Return the [X, Y] coordinate for the center point of the cell that contains the specified text.  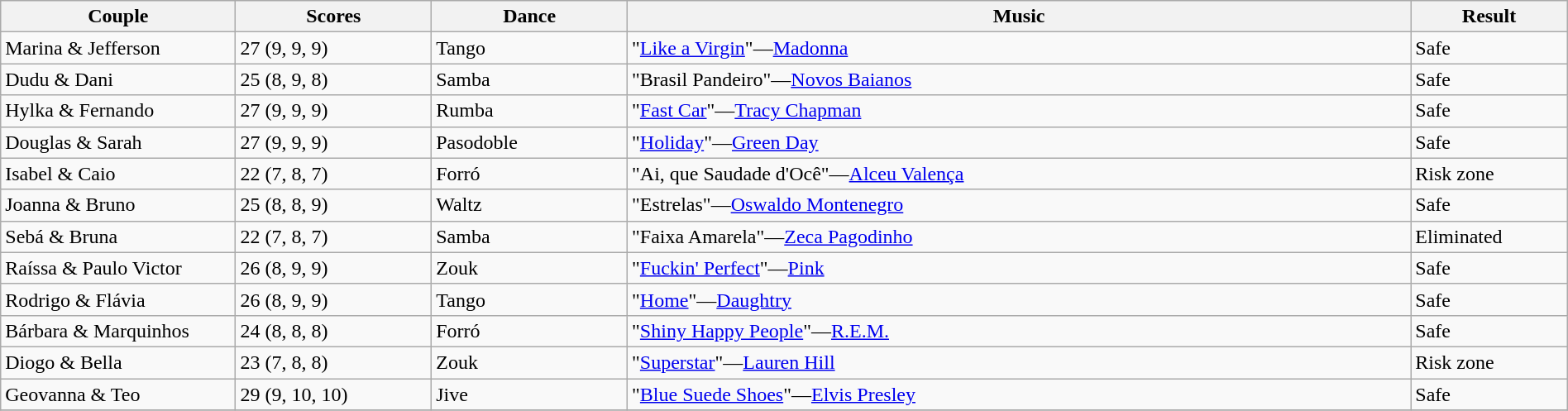
"Ai, que Saudade d'Ocê"—Alceu Valença [1019, 174]
"Estrelas"—Oswaldo Montenegro [1019, 205]
"Blue Suede Shoes"—Elvis Presley [1019, 394]
Music [1019, 17]
Jive [529, 394]
24 (8, 8, 8) [334, 331]
25 (8, 8, 9) [334, 205]
Isabel & Caio [118, 174]
Raíssa & Paulo Victor [118, 268]
"Fuckin' Perfect"—Pink [1019, 268]
Pasodoble [529, 142]
"Home"—Daughtry [1019, 299]
"Fast Car"—Tracy Chapman [1019, 111]
Bárbara & Marquinhos [118, 331]
Hylka & Fernando [118, 111]
"Faixa Amarela"—Zeca Pagodinho [1019, 237]
Marina & Jefferson [118, 48]
29 (9, 10, 10) [334, 394]
Dudu & Dani [118, 79]
"Brasil Pandeiro"—Novos Baianos [1019, 79]
Rumba [529, 111]
Rodrigo & Flávia [118, 299]
"Shiny Happy People"—R.E.M. [1019, 331]
Couple [118, 17]
Geovanna & Teo [118, 394]
Result [1489, 17]
Joanna & Bruno [118, 205]
Scores [334, 17]
"Holiday"—Green Day [1019, 142]
Waltz [529, 205]
Douglas & Sarah [118, 142]
25 (8, 9, 8) [334, 79]
Dance [529, 17]
"Like a Virgin"—Madonna [1019, 48]
23 (7, 8, 8) [334, 362]
Sebá & Bruna [118, 237]
"Superstar"—Lauren Hill [1019, 362]
Diogo & Bella [118, 362]
Eliminated [1489, 237]
